Detect which cell encompasses the target text, then output its (x, y) center coordinate. 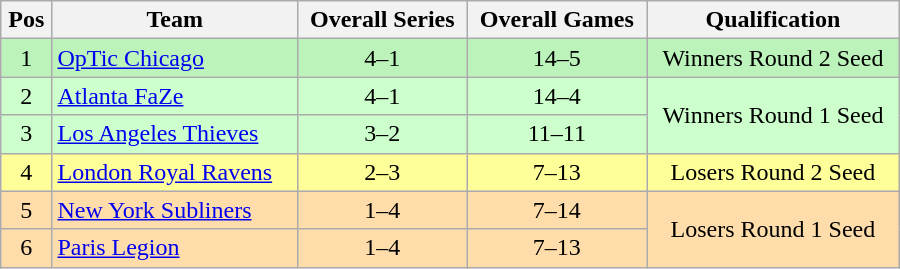
Atlanta FaZe (175, 96)
Qualification (774, 20)
Losers Round 2 Seed (774, 172)
Losers Round 1 Seed (774, 229)
2–3 (382, 172)
5 (26, 210)
14–5 (557, 58)
Los Angeles Thieves (175, 134)
New York Subliners (175, 210)
Paris Legion (175, 248)
Team (175, 20)
3–2 (382, 134)
Overall Games (557, 20)
11–11 (557, 134)
14–4 (557, 96)
Pos (26, 20)
Overall Series (382, 20)
Winners Round 2 Seed (774, 58)
2 (26, 96)
London Royal Ravens (175, 172)
4 (26, 172)
Winners Round 1 Seed (774, 115)
6 (26, 248)
OpTic Chicago (175, 58)
1 (26, 58)
3 (26, 134)
7–14 (557, 210)
